Capture the cell that displays the provided text and extract its [X, Y] central coordinate. 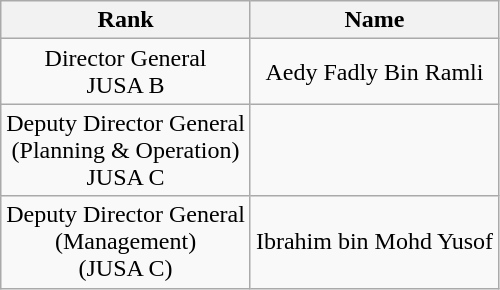
Director GeneralJUSA B [126, 72]
Rank [126, 20]
Ibrahim bin Mohd Yusof [374, 242]
Deputy Director General(Planning & Operation)JUSA C [126, 150]
Aedy Fadly Bin Ramli [374, 72]
Deputy Director General(Management)(JUSA C) [126, 242]
Name [374, 20]
